Scan for the cell matching the given text and deliver its [x, y] coordinate at center. 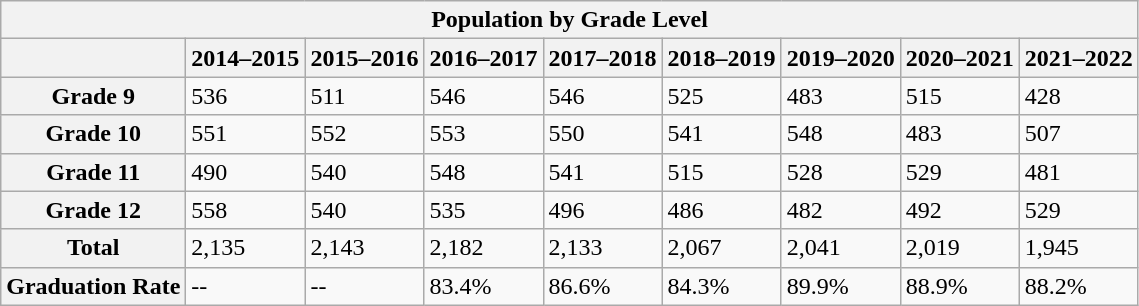
86.6% [602, 286]
2014–2015 [246, 58]
Population by Grade Level [570, 20]
Grade 9 [94, 96]
Grade 10 [94, 134]
482 [840, 210]
2018–2019 [722, 58]
Grade 11 [94, 172]
558 [246, 210]
2,067 [722, 248]
1,945 [1078, 248]
496 [602, 210]
89.9% [840, 286]
525 [722, 96]
Total [94, 248]
550 [602, 134]
2,041 [840, 248]
2021–2022 [1078, 58]
Graduation Rate [94, 286]
528 [840, 172]
2015–2016 [364, 58]
2,133 [602, 248]
Grade 12 [94, 210]
2016–2017 [484, 58]
535 [484, 210]
486 [722, 210]
492 [960, 210]
552 [364, 134]
511 [364, 96]
88.2% [1078, 286]
2,019 [960, 248]
84.3% [722, 286]
88.9% [960, 286]
490 [246, 172]
481 [1078, 172]
2020–2021 [960, 58]
428 [1078, 96]
551 [246, 134]
2,182 [484, 248]
2,143 [364, 248]
2019–2020 [840, 58]
83.4% [484, 286]
2017–2018 [602, 58]
536 [246, 96]
2,135 [246, 248]
507 [1078, 134]
553 [484, 134]
